Extract the (X, Y) coordinate from the center of the cell holding the provided text.  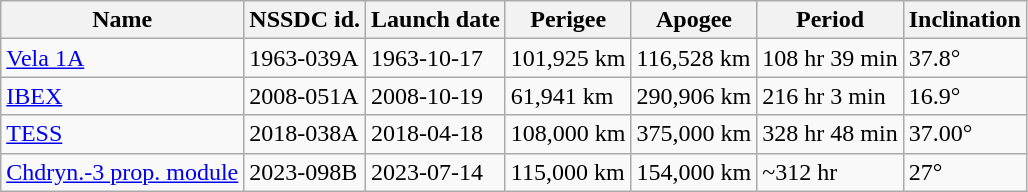
290,906 km (694, 96)
Chdryn.-3 prop. module (122, 172)
37.00° (964, 134)
154,000 km (694, 172)
16.9° (964, 96)
2023-098B (305, 172)
~312 hr (830, 172)
Name (122, 20)
115,000 km (568, 172)
27° (964, 172)
216 hr 3 min (830, 96)
Vela 1A (122, 58)
1963-039A (305, 58)
TESS (122, 134)
IBEX (122, 96)
101,925 km (568, 58)
Launch date (436, 20)
108,000 km (568, 134)
375,000 km (694, 134)
Period (830, 20)
1963-10-17 (436, 58)
2023-07-14 (436, 172)
116,528 km (694, 58)
Inclination (964, 20)
108 hr 39 min (830, 58)
37.8° (964, 58)
328 hr 48 min (830, 134)
61,941 km (568, 96)
NSSDC id. (305, 20)
2008-10-19 (436, 96)
Perigee (568, 20)
2018-038A (305, 134)
2008-051A (305, 96)
Apogee (694, 20)
2018-04-18 (436, 134)
